Scan for the cell matching the given text and deliver its (x, y) coordinate at center. 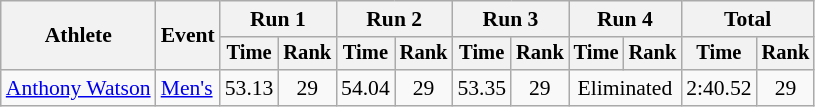
Total (748, 19)
Eliminated (625, 88)
Event (188, 36)
Run 2 (394, 19)
53.13 (250, 88)
Men's (188, 88)
54.04 (366, 88)
Athlete (78, 36)
Anthony Watson (78, 88)
Run 4 (625, 19)
Run 1 (278, 19)
Run 3 (510, 19)
2:40.52 (718, 88)
53.35 (482, 88)
